Determine the [X, Y] coordinate at the center of the cell enclosing the given text.  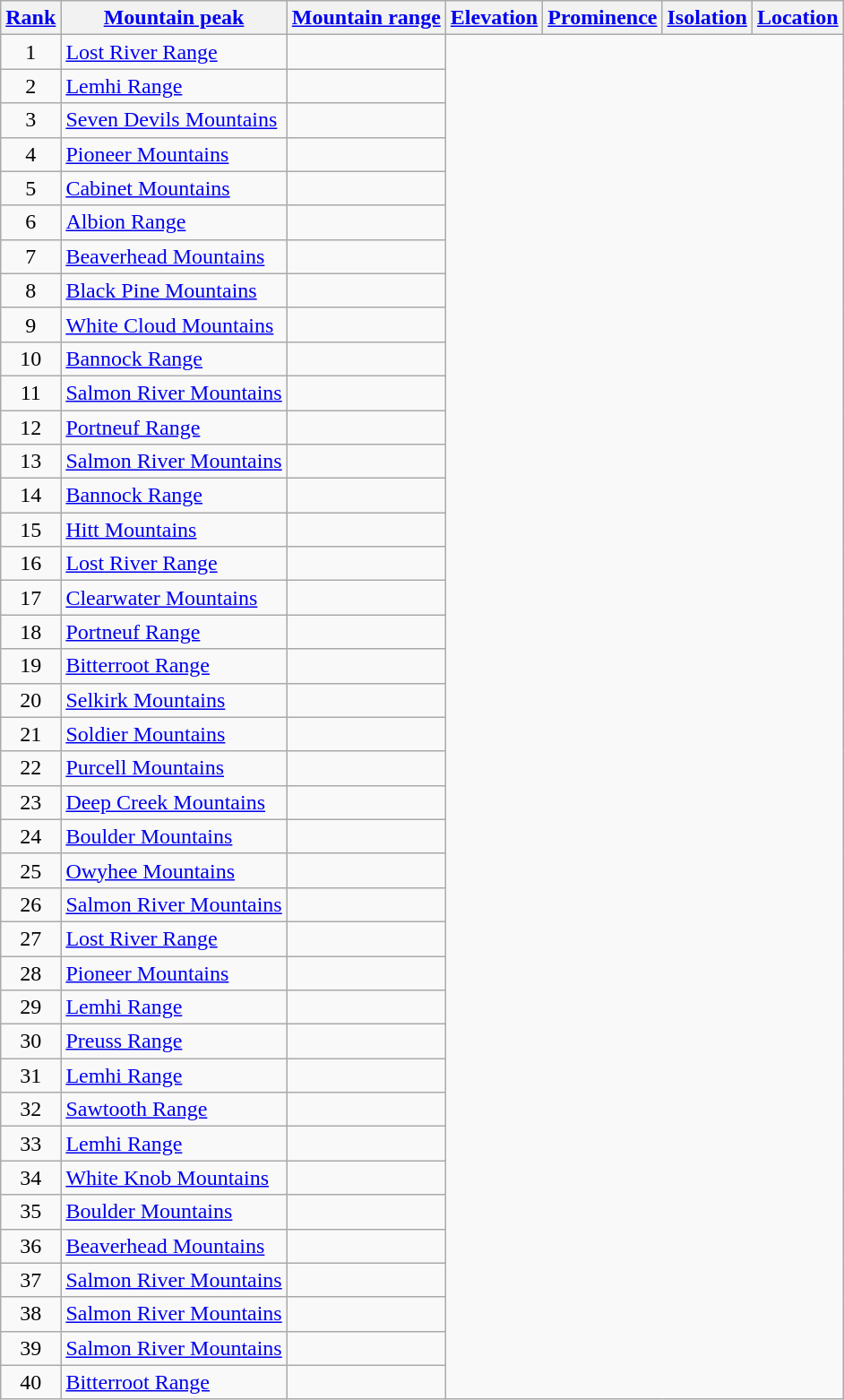
35 [30, 1212]
Isolation [707, 18]
32 [30, 1110]
Cabinet Mountains [174, 188]
Selkirk Mountains [174, 700]
24 [30, 836]
Prominence [602, 18]
34 [30, 1178]
Clearwater Mountains [174, 598]
Mountain peak [174, 18]
30 [30, 1041]
Sawtooth Range [174, 1110]
40 [30, 1382]
37 [30, 1280]
2 [30, 86]
Albion Range [174, 222]
Purcell Mountains [174, 768]
18 [30, 632]
27 [30, 938]
26 [30, 904]
White Knob Mountains [174, 1178]
25 [30, 870]
Preuss Range [174, 1041]
4 [30, 154]
Mountain range [366, 18]
12 [30, 428]
36 [30, 1246]
7 [30, 256]
10 [30, 359]
20 [30, 700]
Deep Creek Mountains [174, 802]
3 [30, 120]
15 [30, 530]
16 [30, 564]
Elevation [494, 18]
17 [30, 598]
19 [30, 666]
31 [30, 1076]
1 [30, 52]
9 [30, 324]
Seven Devils Mountains [174, 120]
39 [30, 1348]
8 [30, 290]
33 [30, 1144]
28 [30, 972]
22 [30, 768]
Owyhee Mountains [174, 870]
5 [30, 188]
Black Pine Mountains [174, 290]
6 [30, 222]
13 [30, 462]
Hitt Mountains [174, 530]
23 [30, 802]
White Cloud Mountains [174, 324]
21 [30, 734]
11 [30, 393]
14 [30, 496]
29 [30, 1007]
Rank [30, 18]
Soldier Mountains [174, 734]
Location [797, 18]
38 [30, 1314]
